Find where the given text appears and provide that cell's center as (X, Y) coordinate. 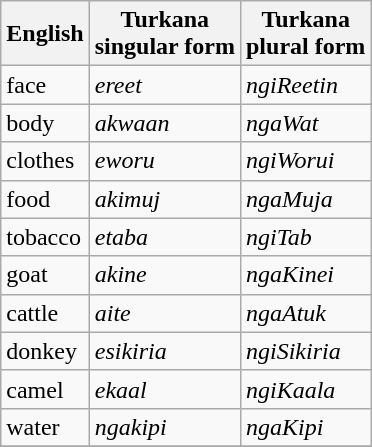
ngaWat (305, 123)
ngaKipi (305, 427)
tobacco (45, 237)
ngiWorui (305, 161)
ngaMuja (305, 199)
ngiSikiria (305, 351)
akimuj (164, 199)
esikiria (164, 351)
ngaAtuk (305, 313)
ngiKaala (305, 389)
English (45, 34)
cattle (45, 313)
Turkana singular form (164, 34)
donkey (45, 351)
food (45, 199)
ngakipi (164, 427)
ereet (164, 85)
ekaal (164, 389)
Turkana plural form (305, 34)
camel (45, 389)
water (45, 427)
body (45, 123)
etaba (164, 237)
face (45, 85)
ngiTab (305, 237)
goat (45, 275)
ngiReetin (305, 85)
eworu (164, 161)
ngaKinei (305, 275)
clothes (45, 161)
aite (164, 313)
akine (164, 275)
akwaan (164, 123)
